Extract the (x, y) coordinate from the center of the cell holding the provided text.  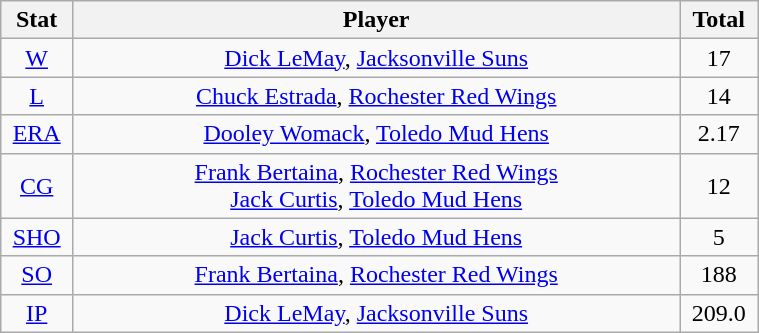
SHO (37, 237)
12 (719, 186)
14 (719, 96)
Frank Bertaina, Rochester Red Wings Jack Curtis, Toledo Mud Hens (376, 186)
Jack Curtis, Toledo Mud Hens (376, 237)
188 (719, 275)
Stat (37, 20)
ERA (37, 134)
Frank Bertaina, Rochester Red Wings (376, 275)
Dooley Womack, Toledo Mud Hens (376, 134)
209.0 (719, 313)
Chuck Estrada, Rochester Red Wings (376, 96)
17 (719, 58)
Total (719, 20)
2.17 (719, 134)
L (37, 96)
W (37, 58)
SO (37, 275)
IP (37, 313)
CG (37, 186)
Player (376, 20)
5 (719, 237)
